Return (X, Y) of the center of cell containing provided text 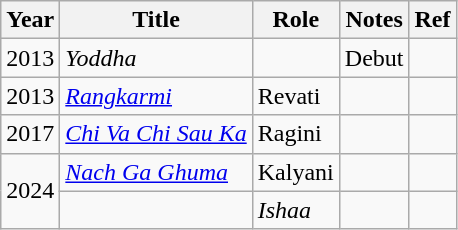
Debut (374, 58)
Role (296, 20)
Revati (296, 96)
Year (30, 20)
2017 (30, 134)
Title (156, 20)
Ragini (296, 134)
Notes (374, 20)
2024 (30, 191)
Yoddha (156, 58)
Kalyani (296, 172)
Rangkarmi (156, 96)
Chi Va Chi Sau Ka (156, 134)
Ishaa (296, 210)
Nach Ga Ghuma (156, 172)
Ref (432, 20)
